Return the [x, y] coordinate for the center point of the cell that contains the specified text.  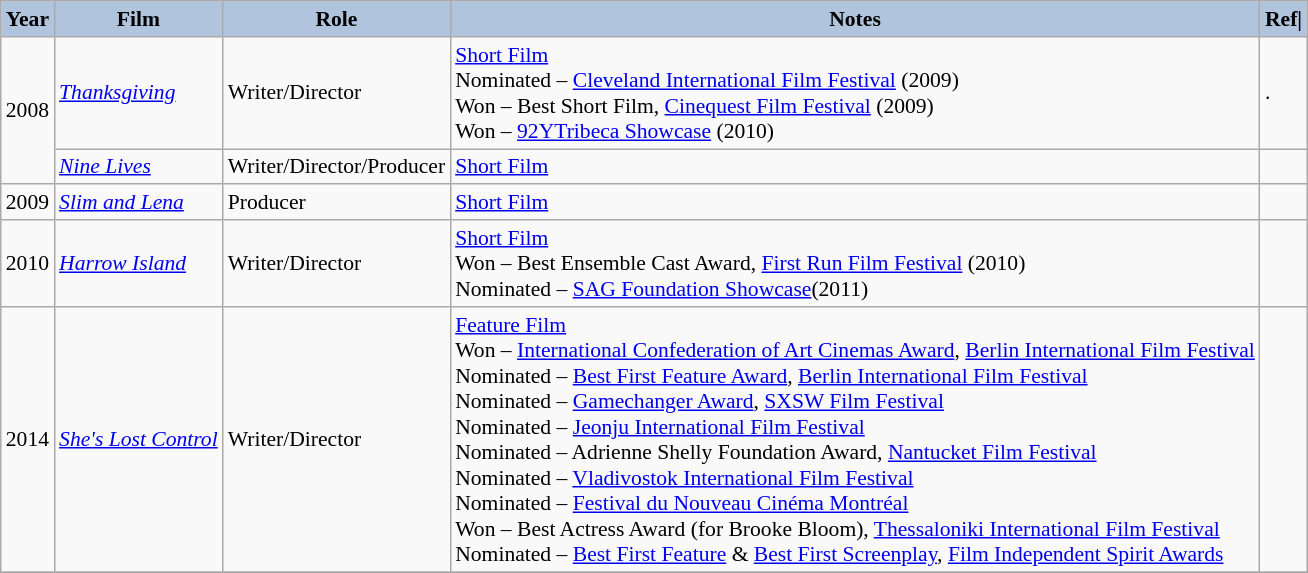
Writer/Director/Producer [336, 167]
2008 [28, 111]
Notes [855, 19]
2009 [28, 203]
2014 [28, 440]
Thanksgiving [138, 93]
. [1284, 93]
Producer [336, 203]
Role [336, 19]
Short Film Won – Best Ensemble Cast Award, First Run Film Festival (2010) Nominated – SAG Foundation Showcase(2011) [855, 264]
Slim and Lena [138, 203]
Nine Lives [138, 167]
She's Lost Control [138, 440]
2010 [28, 264]
Year [28, 19]
Film [138, 19]
Harrow Island [138, 264]
Ref| [1284, 19]
